Pinpoint the cell where the given text exists, returning its [X, Y] midpoint coordinate. 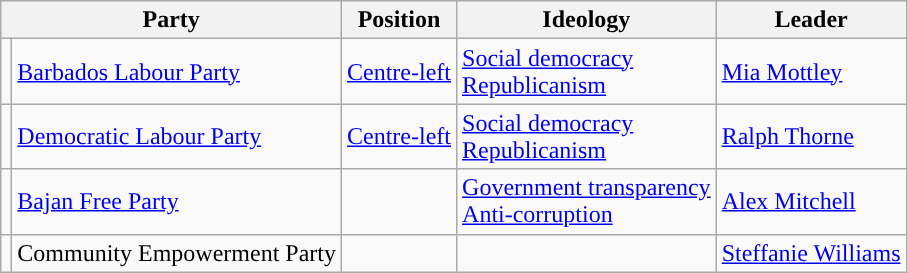
Ralph Thorne [811, 136]
Barbados Labour Party [177, 72]
Steffanie Williams [811, 253]
Alex Mitchell [811, 202]
Democratic Labour Party [177, 136]
Leader [811, 20]
Ideology [587, 20]
Position [400, 20]
Party [172, 20]
Government transparencyAnti-corruption [587, 202]
Bajan Free Party [177, 202]
Mia Mottley [811, 72]
Community Empowerment Party [177, 253]
